Provide the [x, y] coordinate of the cell's center where the given text is located.  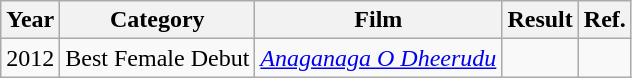
Category [158, 20]
Anaganaga O Dheerudu [378, 58]
Best Female Debut [158, 58]
Year [30, 20]
Ref. [604, 20]
Film [378, 20]
2012 [30, 58]
Result [540, 20]
